Search for the cell housing the specified text and yield its [X, Y] center coordinate. 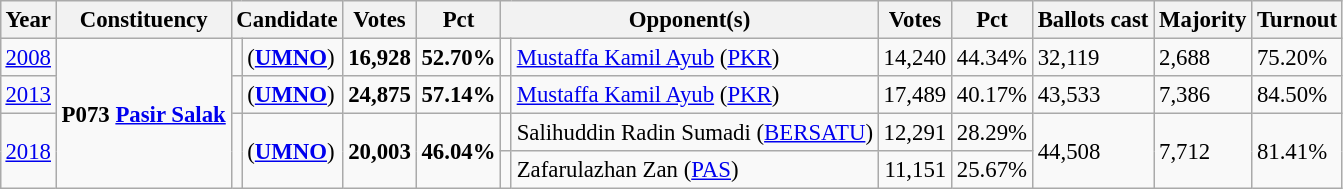
28.29% [992, 133]
2,688 [1203, 57]
57.14% [458, 95]
2018 [28, 152]
44,508 [1092, 152]
75.20% [1298, 57]
Constituency [144, 20]
7,712 [1203, 152]
40.17% [992, 95]
Turnout [1298, 20]
14,240 [914, 57]
Majority [1203, 20]
Salihuddin Radin Sumadi (BERSATU) [694, 133]
43,533 [1092, 95]
Ballots cast [1092, 20]
2013 [28, 95]
81.41% [1298, 152]
44.34% [992, 57]
46.04% [458, 152]
84.50% [1298, 95]
32,119 [1092, 57]
Year [28, 20]
12,291 [914, 133]
P073 Pasir Salak [144, 113]
2008 [28, 57]
Opponent(s) [690, 20]
Candidate [287, 20]
24,875 [380, 95]
11,151 [914, 170]
52.70% [458, 57]
17,489 [914, 95]
7,386 [1203, 95]
20,003 [380, 152]
Zafarulazhan Zan (PAS) [694, 170]
16,928 [380, 57]
25.67% [992, 170]
